Return the [X, Y] coordinate for the center point of the cell that contains the specified text.  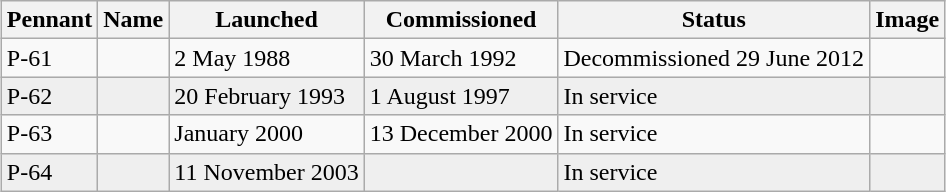
Pennant [49, 20]
Image [908, 20]
11 November 2003 [266, 172]
Status [714, 20]
Name [134, 20]
20 February 1993 [266, 96]
Commissioned [461, 20]
P-61 [49, 58]
Launched [266, 20]
13 December 2000 [461, 134]
P-64 [49, 172]
January 2000 [266, 134]
P-63 [49, 134]
P-62 [49, 96]
2 May 1988 [266, 58]
30 March 1992 [461, 58]
Decommissioned 29 June 2012 [714, 58]
1 August 1997 [461, 96]
